For the text-containing cell, return its midpoint in (x, y) coordinate format. 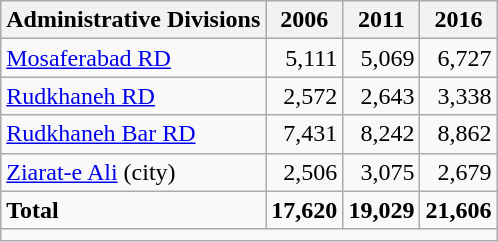
Administrative Divisions (134, 20)
Rudkhaneh RD (134, 96)
3,075 (382, 172)
19,029 (382, 210)
Rudkhaneh Bar RD (134, 134)
Total (134, 210)
5,111 (304, 58)
8,862 (458, 134)
2,643 (382, 96)
2016 (458, 20)
8,242 (382, 134)
2011 (382, 20)
Mosaferabad RD (134, 58)
2,679 (458, 172)
21,606 (458, 210)
7,431 (304, 134)
2,506 (304, 172)
6,727 (458, 58)
5,069 (382, 58)
2,572 (304, 96)
2006 (304, 20)
3,338 (458, 96)
Ziarat-e Ali (city) (134, 172)
17,620 (304, 210)
